Find where the given text appears and provide that cell's center as (x, y) coordinate. 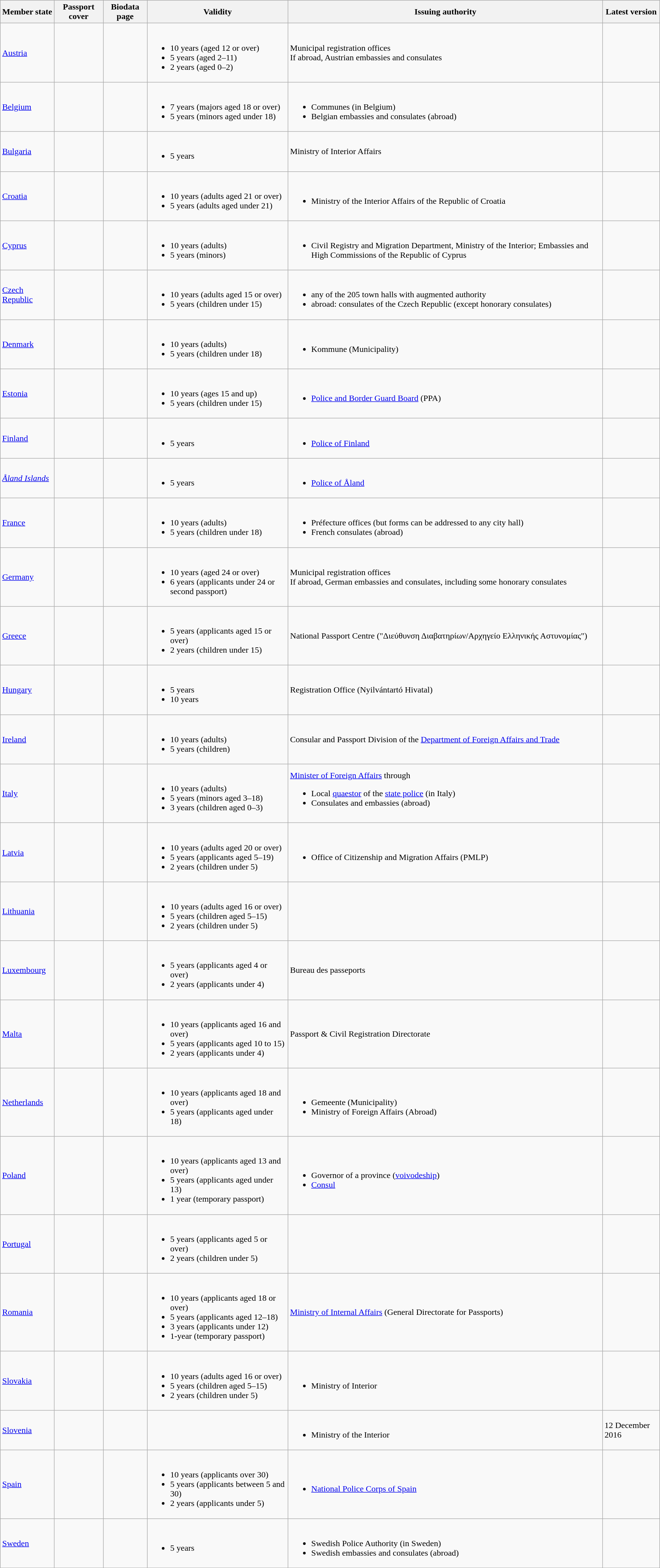
Ministry of Interior Affairs (445, 152)
Austria (28, 53)
10 years (adults)5 years (children) (218, 739)
Municipal registration officesIf abroad, Austrian embassies and consulates (445, 53)
Cyprus (28, 245)
Préfecture offices (but forms can be addressed to any city hall)French consulates (abroad) (445, 523)
10 years (adults aged 20 or over)5 years (applicants aged 5–19)2 years (children under 5) (218, 853)
Estonia (28, 393)
Bulgaria (28, 152)
Member state (28, 12)
Issuing authority (445, 12)
10 years (aged 24 or over)6 years (applicants under 24 or second passport) (218, 577)
12 December 2016 (631, 1430)
10 years (applicants aged 13 and over)5 years (applicants aged under 13)1 year (temporary passport) (218, 1176)
Czech Republic (28, 295)
Slovakia (28, 1381)
Ministry of the Interior Affairs of the Republic of Croatia (445, 196)
7 years (majors aged 18 or over)5 years (minors aged under 18) (218, 107)
10 years (applicants aged 18 or over)5 years (applicants aged 12–18)3 years (applicants under 12)1-year (temporary passport) (218, 1312)
National Police Corps of Spain (445, 1484)
Bureau des passeports (445, 970)
10 years (adults)5 years (minors aged 3–18)3 years (children aged 0–3) (218, 793)
France (28, 523)
Luxembourg (28, 970)
10 years (adults aged 21 or over)5 years (adults aged under 21) (218, 196)
Netherlands (28, 1102)
10 years (adults)5 years (minors) (218, 245)
Latest version (631, 12)
Police and Border Guard Board (PPA) (445, 393)
Municipal registration officesIf abroad, German embassies and consulates, including some honorary consulates (445, 577)
Passport & Civil Registration Directorate (445, 1034)
Slovenia (28, 1430)
Swedish Police Authority (in Sweden)Swedish embassies and consulates (abroad) (445, 1543)
10 years (applicants over 30)5 years (applicants between 5 and 30)2 years (applicants under 5) (218, 1484)
10 years (adults aged 15 or over)5 years (children under 15) (218, 295)
Germany (28, 577)
10 years (aged 12 or over)5 years (aged 2–11)2 years (aged 0–2) (218, 53)
Croatia (28, 196)
any of the 205 town halls with augmented authorityabroad: consulates of the Czech Republic (except honorary consulates) (445, 295)
Belgium (28, 107)
Office of Citizenship and Migration Affairs (PMLP) (445, 853)
Malta (28, 1034)
National Passport Centre ("Διεύθυνση Διαβατηρίων/Αρχηγείο Ελληνικής Αστυνομίας") (445, 636)
Consular and Passport Division of the Department of Foreign Affairs and Trade (445, 739)
Validity (218, 12)
Ministry of the Interior (445, 1430)
Ministry of Internal Affairs (General Directorate for Passports) (445, 1312)
Communes (in Belgium)Belgian embassies and consulates (abroad) (445, 107)
Hungary (28, 690)
Gemeente (Municipality)Ministry of Foreign Affairs (Abroad) (445, 1102)
Kommune (Municipality) (445, 344)
Latvia (28, 853)
Denmark (28, 344)
Italy (28, 793)
Greece (28, 636)
Police of Åland (445, 478)
Lithuania (28, 911)
Minister of Foreign Affairs throughLocal quaestor of the state police (in Italy)Consulates and embassies (abroad) (445, 793)
Ireland (28, 739)
Registration Office (Nyilvántartó Hivatal) (445, 690)
Biodata page (125, 12)
10 years (applicants aged 16 and over)5 years (applicants aged 10 to 15)2 years (applicants under 4) (218, 1034)
Portugal (28, 1244)
Passport cover (78, 12)
10 years (ages 15 and up)5 years (children under 15) (218, 393)
10 years (applicants aged 18 and over)5 years (applicants aged under 18) (218, 1102)
Sweden (28, 1543)
Spain (28, 1484)
Romania (28, 1312)
Police of Finland (445, 438)
Åland Islands (28, 478)
Ministry of Interior (445, 1381)
5 years (applicants aged 4 or over)2 years (applicants under 4) (218, 970)
Governor of a province (voivodeship)Consul (445, 1176)
Poland (28, 1176)
Finland (28, 438)
5 years10 years (218, 690)
5 years (applicants aged 5 or over)2 years (children under 5) (218, 1244)
Civil Registry and Migration Department, Ministry of the Interior; Embassies and High Commissions of the Republic of Cyprus (445, 245)
5 years (applicants aged 15 or over)2 years (children under 15) (218, 636)
